Detect which cell encompasses the target text, then output its (X, Y) center coordinate. 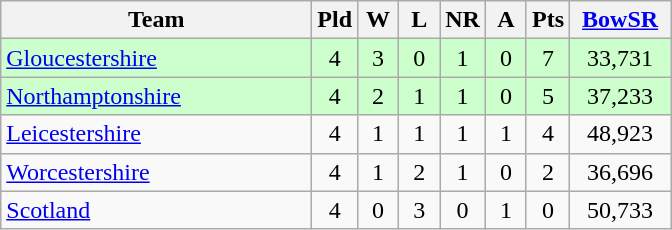
33,731 (620, 58)
Team (156, 20)
Pld (335, 20)
A (506, 20)
L (420, 20)
48,923 (620, 134)
W (378, 20)
5 (548, 96)
Leicestershire (156, 134)
Gloucestershire (156, 58)
BowSR (620, 20)
36,696 (620, 172)
Pts (548, 20)
Northamptonshire (156, 96)
Worcestershire (156, 172)
NR (463, 20)
7 (548, 58)
Scotland (156, 210)
37,233 (620, 96)
50,733 (620, 210)
